Scan for the cell matching the given text and deliver its (x, y) coordinate at center. 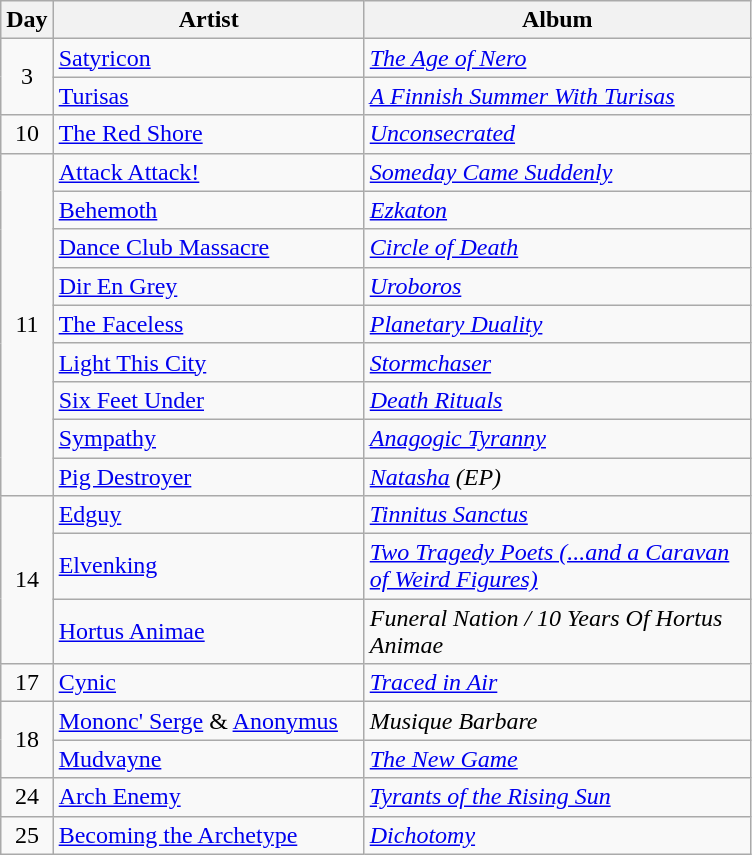
Uroboros (557, 286)
Traced in Air (557, 683)
Dance Club Massacre (208, 248)
14 (27, 580)
Mudvayne (208, 759)
Edguy (208, 515)
Hortus Animae (208, 632)
3 (27, 77)
The New Game (557, 759)
Pig Destroyer (208, 477)
Sympathy (208, 438)
The Red Shore (208, 134)
The Faceless (208, 324)
Light This City (208, 362)
Album (557, 20)
Ezkaton (557, 210)
Behemoth (208, 210)
Natasha (EP) (557, 477)
Two Tragedy Poets (...and a Caravan of Weird Figures) (557, 566)
Dichotomy (557, 835)
Day (27, 20)
Turisas (208, 96)
Cynic (208, 683)
10 (27, 134)
Unconsecrated (557, 134)
Dir En Grey (208, 286)
Satyricon (208, 58)
Artist (208, 20)
24 (27, 797)
Tinnitus Sanctus (557, 515)
Planetary Duality (557, 324)
25 (27, 835)
A Finnish Summer With Turisas (557, 96)
Elvenking (208, 566)
Stormchaser (557, 362)
Someday Came Suddenly (557, 172)
Tyrants of the Rising Sun (557, 797)
Anagogic Tyranny (557, 438)
18 (27, 740)
Circle of Death (557, 248)
Death Rituals (557, 400)
Musique Barbare (557, 721)
Arch Enemy (208, 797)
Funeral Nation / 10 Years Of Hortus Animae (557, 632)
Attack Attack! (208, 172)
Becoming the Archetype (208, 835)
11 (27, 324)
Mononc' Serge & Anonymus (208, 721)
17 (27, 683)
The Age of Nero (557, 58)
Six Feet Under (208, 400)
